Find where the given text appears and provide that cell's center as [X, Y] coordinate. 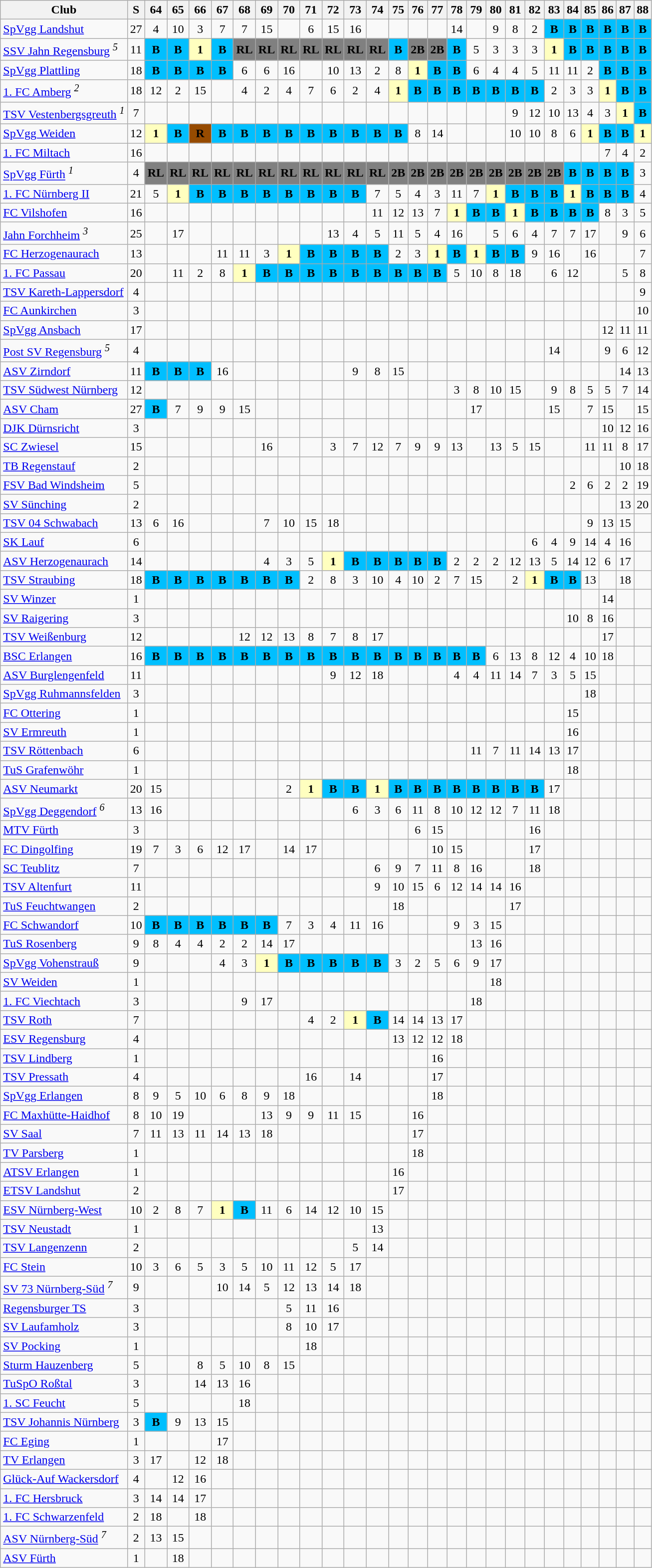
1. FC Viechtach [64, 1001]
BSC Erlangen [64, 656]
73 [355, 10]
MTV Fürth [64, 830]
TB Regenstauf [64, 466]
1. FC Hersbruck [64, 1498]
64 [156, 10]
ASV Burglengenfeld [64, 675]
FC Maxhütte-Haidhof [64, 1115]
Glück-Auf Wackersdorf [64, 1479]
SV Ermreuth [64, 732]
87 [626, 10]
TV Parsberg [64, 1153]
ASV Neumarkt [64, 789]
71 [311, 10]
R [200, 134]
21 [136, 194]
Club [64, 10]
81 [515, 10]
TSV Röttenbach [64, 751]
TuS Rosenberg [64, 944]
79 [476, 10]
TSV Neustadt [64, 1229]
1. FC Schwarzenfeld [64, 1517]
82 [535, 10]
Post SV Regensburg 5 [64, 350]
FC Ottering [64, 713]
SV Laufamholz [64, 1327]
SpVgg Landshut [64, 29]
SC Teublitz [64, 868]
ASV Cham [64, 409]
SpVgg Deggendorf 6 [64, 809]
FC Eging [64, 1441]
ATSV Erlangen [64, 1172]
TSV Weißenburg [64, 637]
SV Winzer [64, 599]
FC Herzogenaurach [64, 254]
FC Dingolfing [64, 849]
DJK Dürnsricht [64, 428]
TuSpO Roßtal [64, 1384]
TV Erlangen [64, 1460]
S [136, 10]
SV Pocking [64, 1346]
65 [178, 10]
67 [222, 10]
70 [289, 10]
78 [457, 10]
TuS Grafenwöhr [64, 770]
SC Zwiesel [64, 447]
TSV Südwest Nürnberg [64, 390]
84 [573, 10]
TSV 04 Schwabach [64, 523]
SV Saal [64, 1134]
77 [437, 10]
SpVgg Weiden [64, 134]
SV 73 Nürnberg-Süd 7 [64, 1287]
80 [496, 10]
ETSV Landshut [64, 1191]
TSV Vestenbergsgreuth 1 [64, 113]
SpVgg Ansbach [64, 330]
SV Raigering [64, 618]
Jahn Forchheim 3 [64, 233]
Sturm Hauzenberg [64, 1365]
1. FC Amberg 2 [64, 91]
ASV Fürth [64, 1558]
83 [554, 10]
TSV Altenfurt [64, 887]
SpVgg Plattling [64, 70]
TSV Roth [64, 1020]
85 [590, 10]
1. FC Passau [64, 273]
1. SC Feucht [64, 1403]
TuS Feuchtwangen [64, 906]
SpVgg Ruhmannsfelden [64, 694]
SSV Jahn Regensburg 5 [64, 50]
SV Weiden [64, 982]
68 [244, 10]
ASV Herzogenaurach [64, 561]
88 [643, 10]
1. FC Miltach [64, 153]
TSV Johannis Nürnberg [64, 1422]
FC Stein [64, 1267]
TSV Kareth-Lappersdorf [64, 292]
TSV Pressath [64, 1077]
66 [200, 10]
SpVgg Vohenstrauß [64, 963]
72 [333, 10]
FC Vilshofen [64, 213]
75 [398, 10]
SK Lauf [64, 542]
TSV Langenzenn [64, 1248]
TSV Lindberg [64, 1058]
FSV Bad Windsheim [64, 485]
ESV Regensburg [64, 1039]
SV Sünching [64, 504]
ESV Nürnberg-West [64, 1210]
FC Aunkirchen [64, 311]
86 [608, 10]
ASV Nürnberg-Süd 7 [64, 1538]
25 [136, 233]
FC Schwandorf [64, 925]
74 [377, 10]
TSV Straubing [64, 580]
SpVgg Fürth 1 [64, 174]
ASV Zirndorf [64, 371]
1. FC Nürnberg II [64, 194]
76 [418, 10]
SpVgg Erlangen [64, 1096]
Regensburger TS [64, 1308]
69 [266, 10]
